Determine the [x, y] coordinate at the center of the cell enclosing the given text.  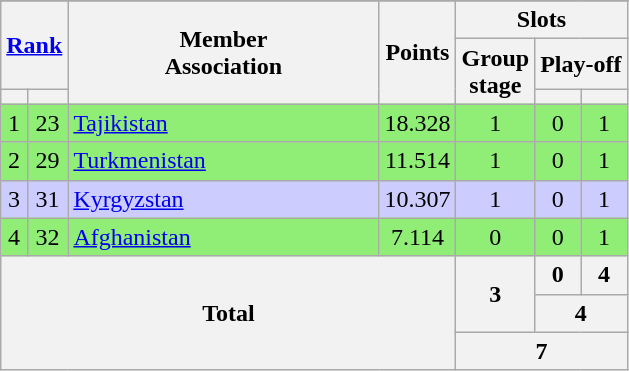
Groupstage [496, 72]
7 [542, 351]
Total [228, 313]
Turkmenistan [224, 161]
11.514 [418, 161]
Slots [542, 20]
MemberAssociation [224, 52]
32 [47, 237]
2 [14, 161]
29 [47, 161]
18.328 [418, 123]
Points [418, 52]
Afghanistan [224, 237]
23 [47, 123]
10.307 [418, 199]
Play-off [581, 64]
7.114 [418, 237]
Tajikistan [224, 123]
Rank [34, 45]
Kyrgyzstan [224, 199]
31 [47, 199]
